Provide the (x, y) coordinate of the cell's center where the given text is located.  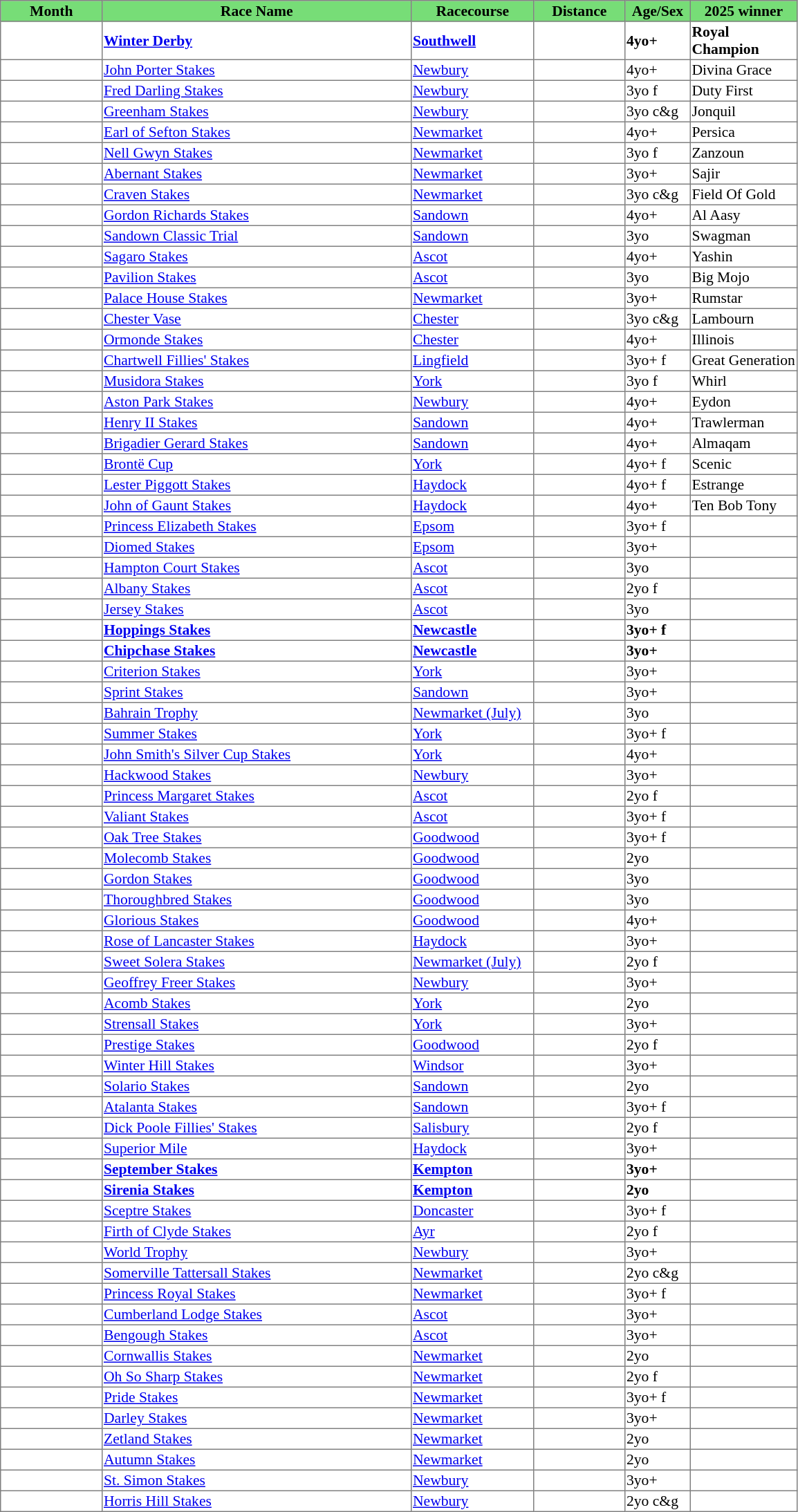
Palace House Stakes (257, 298)
Rumstar (743, 298)
Summer Stakes (257, 734)
Cumberland Lodge Stakes (257, 1314)
Gordon Stakes (257, 879)
Sceptre Stakes (257, 1211)
John Porter Stakes (257, 70)
Jersey Stakes (257, 609)
Divina Grace (743, 70)
Bahrain Trophy (257, 713)
Almaqam (743, 443)
Ayr (473, 1231)
Hoppings Stakes (257, 630)
Sagaro Stakes (257, 256)
Abernant Stakes (257, 174)
Chipchase Stakes (257, 651)
September Stakes (257, 1169)
Sirenia Stakes (257, 1190)
Great Generation (743, 360)
Race Name (257, 11)
Big Mojo (743, 277)
Somerville Tattersall Stakes (257, 1273)
Geoffrey Freer Stakes (257, 982)
Pride Stakes (257, 1397)
Superior Mile (257, 1148)
Acomb Stakes (257, 1003)
Atalanta Stakes (257, 1107)
Oh So Sharp Stakes (257, 1376)
Field Of Gold (743, 194)
Brontë Cup (257, 464)
Age/Sex (658, 11)
Doncaster (473, 1211)
Estrange (743, 485)
Racecourse (473, 11)
Musidora Stakes (257, 381)
2025 winner (743, 11)
Rose of Lancaster Stakes (257, 941)
Nell Gwyn Stakes (257, 153)
Illinois (743, 339)
Hampton Court Stakes (257, 568)
Diomed Stakes (257, 547)
Glorious Stakes (257, 920)
Eydon (743, 402)
Persica (743, 132)
Whirl (743, 381)
Winter Derby (257, 41)
Yashin (743, 256)
Sprint Stakes (257, 692)
Chester Vase (257, 319)
Henry II Stakes (257, 422)
Lambourn (743, 319)
Princess Elizabeth Stakes (257, 526)
Dick Poole Fillies' Stakes (257, 1128)
St. Simon Stakes (257, 1480)
Winter Hill Stakes (257, 1065)
Swagman (743, 236)
Prestige Stakes (257, 1045)
Duty First (743, 91)
Cornwallis Stakes (257, 1356)
Molecomb Stakes (257, 858)
Al Aasy (743, 215)
Darley Stakes (257, 1418)
Sandown Classic Trial (257, 236)
Autumn Stakes (257, 1459)
World Trophy (257, 1252)
Windsor (473, 1065)
Solario Stakes (257, 1086)
Firth of Clyde Stakes (257, 1231)
Sajir (743, 174)
John of Gaunt Stakes (257, 505)
Bengough Stakes (257, 1335)
Trawlerman (743, 422)
Brigadier Gerard Stakes (257, 443)
Aston Park Stakes (257, 402)
Craven Stakes (257, 194)
Hackwood Stakes (257, 775)
Thoroughbred Stakes (257, 899)
Salisbury (473, 1128)
Princess Margaret Stakes (257, 796)
Distance (579, 11)
Lester Piggott Stakes (257, 485)
Ormonde Stakes (257, 339)
Southwell (473, 41)
Fred Darling Stakes (257, 91)
Jonquil (743, 111)
Greenham Stakes (257, 111)
Ten Bob Tony (743, 505)
Chartwell Fillies' Stakes (257, 360)
Royal Champion (743, 41)
Criterion Stakes (257, 671)
Princess Royal Stakes (257, 1294)
Zanzoun (743, 153)
Earl of Sefton Stakes (257, 132)
Gordon Richards Stakes (257, 215)
Month (51, 11)
Sweet Solera Stakes (257, 962)
Zetland Stakes (257, 1439)
Oak Tree Stakes (257, 837)
Lingfield (473, 360)
John Smith's Silver Cup Stakes (257, 754)
Horris Hill Stakes (257, 1501)
Strensall Stakes (257, 1024)
Albany Stakes (257, 588)
Scenic (743, 464)
Valiant Stakes (257, 816)
Pavilion Stakes (257, 277)
